Return (x, y) of the center of cell containing provided text 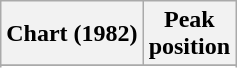
Chart (1982) (72, 34)
Peakposition (189, 34)
